Capture the cell that displays the provided text and extract its (X, Y) central coordinate. 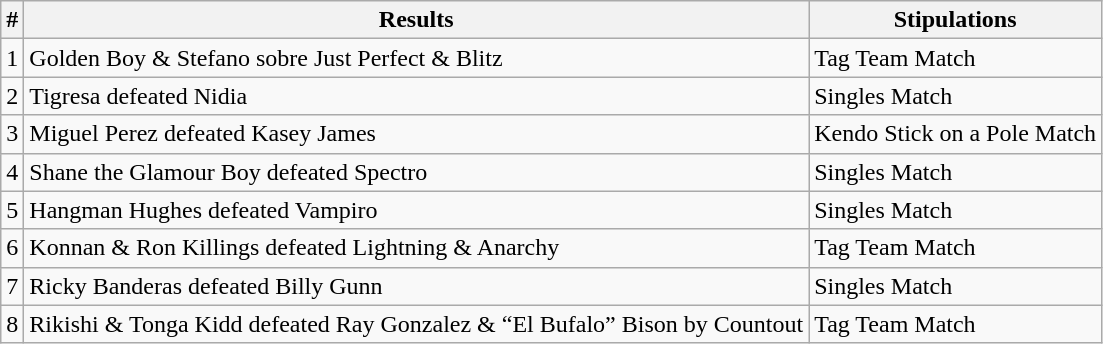
Ricky Banderas defeated Billy Gunn (416, 286)
4 (12, 172)
8 (12, 324)
Results (416, 20)
3 (12, 134)
5 (12, 210)
Kendo Stick on a Pole Match (956, 134)
Tigresa defeated Nidia (416, 96)
Miguel Perez defeated Kasey James (416, 134)
7 (12, 286)
Shane the Glamour Boy defeated Spectro (416, 172)
Golden Boy & Stefano sobre Just Perfect & Blitz (416, 58)
Rikishi & Tonga Kidd defeated Ray Gonzalez & “El Bufalo” Bison by Countout (416, 324)
# (12, 20)
Konnan & Ron Killings defeated Lightning & Anarchy (416, 248)
Stipulations (956, 20)
6 (12, 248)
Hangman Hughes defeated Vampiro (416, 210)
2 (12, 96)
1 (12, 58)
